Detect which cell encompasses the target text, then output its [x, y] center coordinate. 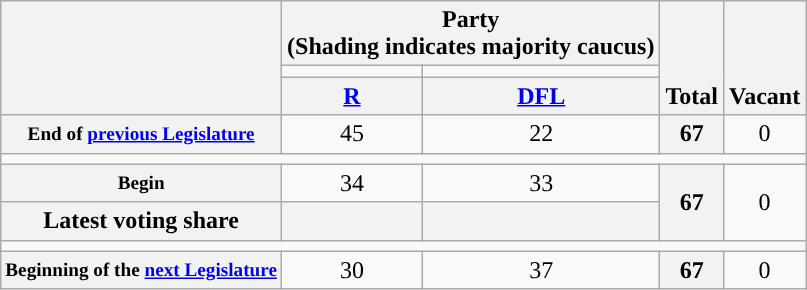
End of previous Legislature [142, 134]
34 [352, 183]
Total [692, 58]
30 [352, 270]
37 [540, 270]
45 [352, 134]
22 [540, 134]
33 [540, 183]
Beginning of the next Legislature [142, 270]
DFL [540, 96]
Latest voting share [142, 221]
Begin [142, 183]
R [352, 96]
Party (Shading indicates majority caucus) [471, 34]
Vacant [764, 58]
